Identify which cell holds the provided text, then report its [x, y] central coordinate. 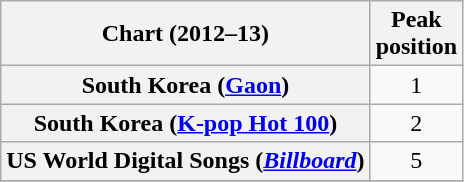
Chart (2012–13) [186, 34]
South Korea (K-pop Hot 100) [186, 123]
5 [416, 161]
2 [416, 123]
1 [416, 85]
Peakposition [416, 34]
US World Digital Songs (Billboard) [186, 161]
South Korea (Gaon) [186, 85]
